Detect which cell encompasses the target text, then output its (x, y) center coordinate. 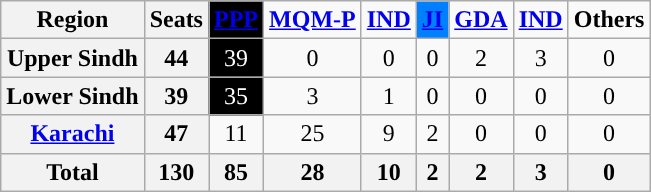
9 (388, 134)
Total (72, 172)
Karachi (72, 134)
85 (236, 172)
Lower Sindh (72, 96)
35 (236, 96)
28 (313, 172)
47 (176, 134)
130 (176, 172)
Region (72, 20)
Upper Sindh (72, 58)
Seats (176, 20)
1 (388, 96)
10 (388, 172)
11 (236, 134)
Others (609, 20)
JI (432, 20)
PPP (236, 20)
MQM-P (313, 20)
44 (176, 58)
GDA (481, 20)
25 (313, 134)
